Extract the (X, Y) coordinate from the center of the cell holding the provided text.  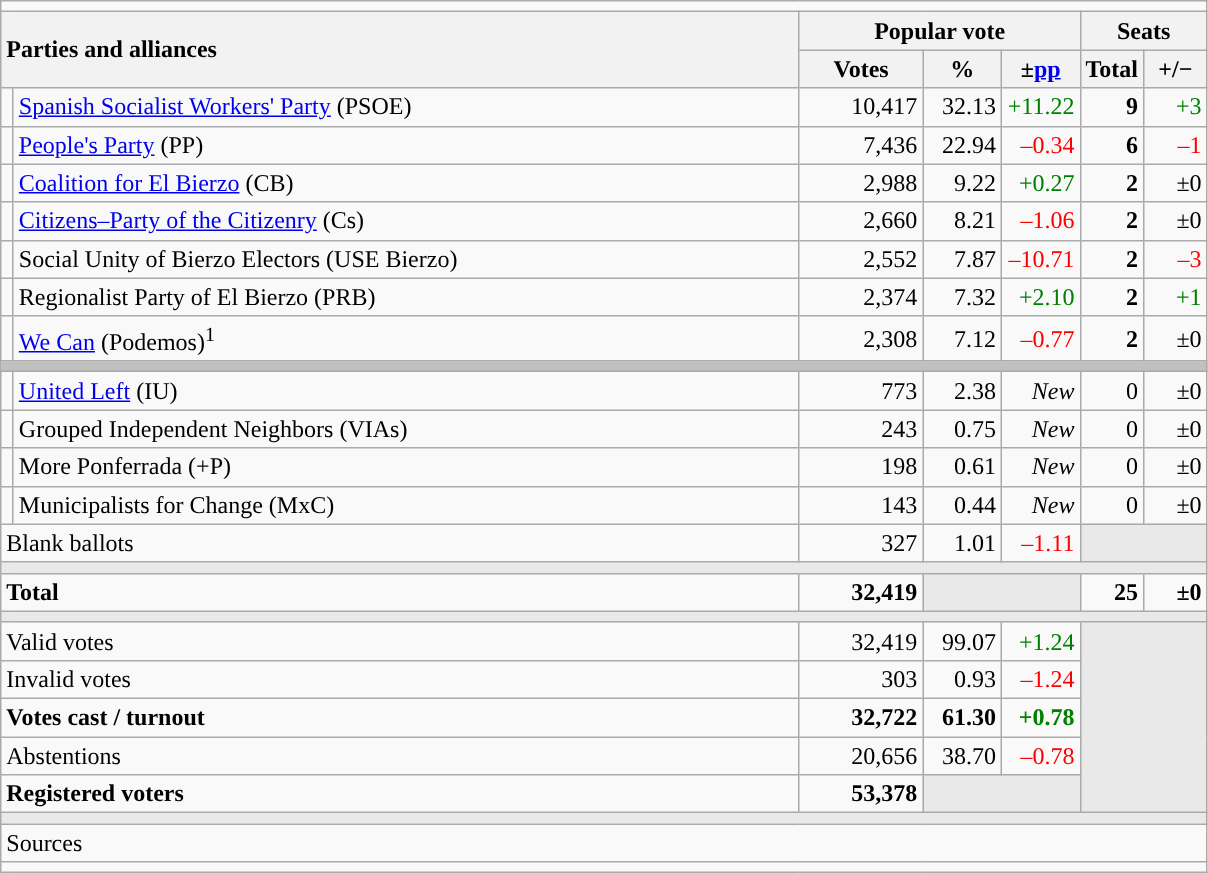
+3 (1176, 107)
61.30 (962, 718)
+0.78 (1040, 718)
9 (1112, 107)
9.22 (962, 183)
Municipalists for Change (MxC) (406, 505)
53,378 (861, 794)
32,722 (861, 718)
10,417 (861, 107)
0.75 (962, 429)
99.07 (962, 641)
Spanish Socialist Workers' Party (PSOE) (406, 107)
2,988 (861, 183)
22.94 (962, 145)
Parties and alliances (400, 50)
198 (861, 467)
Abstentions (400, 756)
20,656 (861, 756)
Invalid votes (400, 679)
773 (861, 391)
Citizens–Party of the Citizenry (Cs) (406, 221)
People's Party (PP) (406, 145)
Social Unity of Bierzo Electors (USE Bierzo) (406, 259)
Grouped Independent Neighbors (VIAs) (406, 429)
+/− (1176, 69)
2.38 (962, 391)
32.13 (962, 107)
–1 (1176, 145)
–10.71 (1040, 259)
327 (861, 543)
–0.77 (1040, 338)
–0.78 (1040, 756)
+2.10 (1040, 297)
25 (1112, 592)
303 (861, 679)
United Left (IU) (406, 391)
0.44 (962, 505)
7,436 (861, 145)
+0.27 (1040, 183)
+11.22 (1040, 107)
–1.11 (1040, 543)
7.87 (962, 259)
Regionalist Party of El Bierzo (PRB) (406, 297)
38.70 (962, 756)
+1.24 (1040, 641)
–1.24 (1040, 679)
2,308 (861, 338)
Votes (861, 69)
1.01 (962, 543)
–0.34 (1040, 145)
±pp (1040, 69)
–3 (1176, 259)
Valid votes (400, 641)
More Ponferrada (+P) (406, 467)
Coalition for El Bierzo (CB) (406, 183)
0.61 (962, 467)
We Can (Podemos)1 (406, 338)
143 (861, 505)
2,552 (861, 259)
8.21 (962, 221)
0.93 (962, 679)
Popular vote (940, 31)
% (962, 69)
Sources (604, 843)
Seats (1144, 31)
7.12 (962, 338)
6 (1112, 145)
+1 (1176, 297)
7.32 (962, 297)
Votes cast / turnout (400, 718)
2,374 (861, 297)
Registered voters (400, 794)
243 (861, 429)
–1.06 (1040, 221)
Blank ballots (400, 543)
2,660 (861, 221)
